From the cell containing the given text, extract its center point as [X, Y] coordinate. 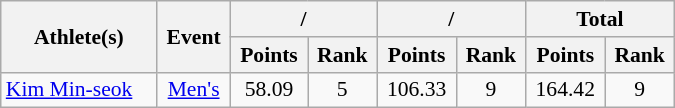
106.33 [416, 90]
Athlete(s) [79, 36]
Kim Min-seok [79, 90]
164.42 [566, 90]
Total [600, 19]
Men's [194, 90]
5 [342, 90]
Event [194, 36]
58.09 [268, 90]
